Locate the cell with the specified text and output its [X, Y] center coordinate. 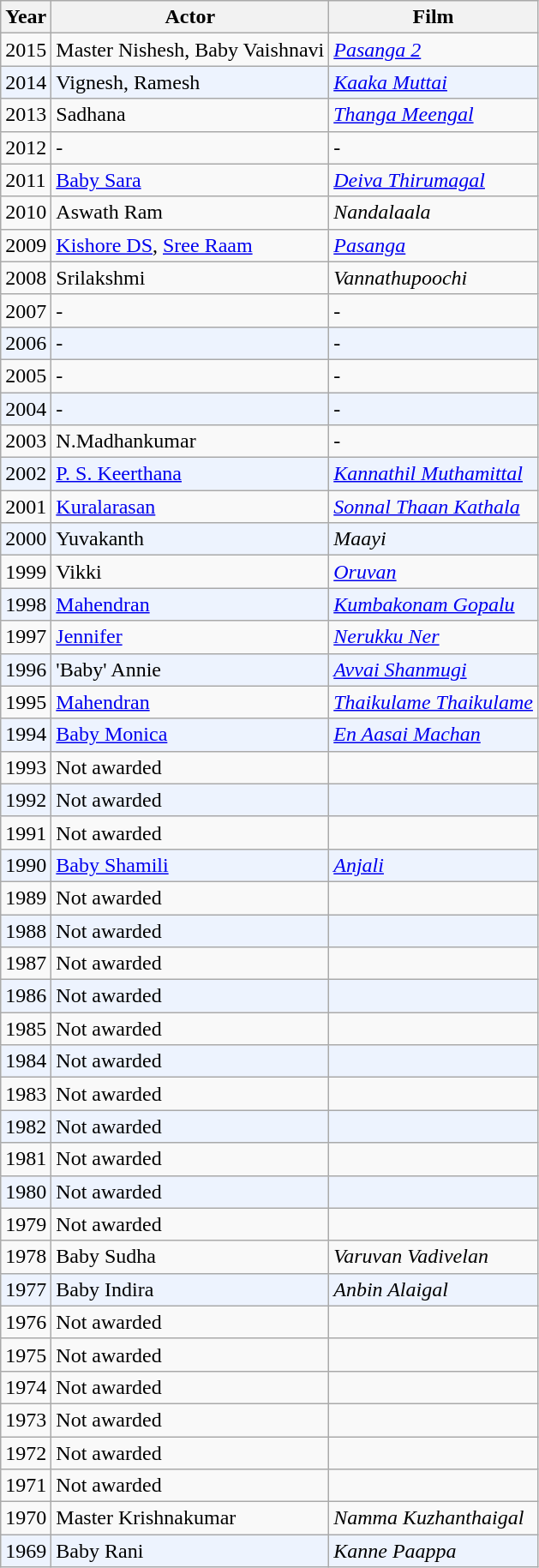
1997 [26, 637]
1986 [26, 996]
2006 [26, 343]
1976 [26, 1322]
Baby Sudha [190, 1257]
2010 [26, 213]
2007 [26, 310]
1994 [26, 735]
1993 [26, 767]
Avvai Shanmugi [434, 670]
2001 [26, 507]
1975 [26, 1355]
Nerukku Ner [434, 637]
Kannathil Muthamittal [434, 474]
Nandalaala [434, 213]
1970 [26, 1518]
1991 [26, 832]
Thaikulame Thaikulame [434, 702]
Baby Sara [190, 180]
2002 [26, 474]
Aswath Ram [190, 213]
Baby Rani [190, 1551]
2011 [26, 180]
Pasanga 2 [434, 50]
1996 [26, 670]
Kuralarasan [190, 507]
1998 [26, 604]
Kaaka Muttai [434, 82]
P. S. Keerthana [190, 474]
1981 [26, 1159]
2012 [26, 147]
1972 [26, 1453]
Master Krishnakumar [190, 1518]
Vannathupoochi [434, 278]
2013 [26, 115]
2000 [26, 539]
1971 [26, 1486]
Namma Kuzhanthaigal [434, 1518]
1988 [26, 930]
1969 [26, 1551]
Anbin Alaigal [434, 1289]
Actor [190, 17]
Deiva Thirumagal [434, 180]
1978 [26, 1257]
1974 [26, 1387]
2005 [26, 375]
1979 [26, 1224]
Sonnal Thaan Kathala [434, 507]
Vikki [190, 572]
1982 [26, 1126]
Baby Shamili [190, 865]
Anjali [434, 865]
2009 [26, 245]
2015 [26, 50]
Oruvan [434, 572]
Film [434, 17]
'Baby' Annie [190, 670]
Year [26, 17]
Vignesh, Ramesh [190, 82]
1995 [26, 702]
Thanga Meengal [434, 115]
1973 [26, 1420]
2014 [26, 82]
2008 [26, 278]
Srilakshmi [190, 278]
1984 [26, 1061]
Kishore DS, Sree Raam [190, 245]
1999 [26, 572]
1989 [26, 898]
Sadhana [190, 115]
Maayi [434, 539]
Master Nishesh, Baby Vaishnavi [190, 50]
Baby Monica [190, 735]
Baby Indira [190, 1289]
Kanne Paappa [434, 1551]
1992 [26, 800]
2003 [26, 442]
N.Madhankumar [190, 442]
2004 [26, 409]
Varuvan Vadivelan [434, 1257]
Pasanga [434, 245]
1977 [26, 1289]
Kumbakonam Gopalu [434, 604]
1985 [26, 1029]
En Aasai Machan [434, 735]
1983 [26, 1094]
1980 [26, 1192]
1990 [26, 865]
Jennifer [190, 637]
Yuvakanth [190, 539]
1987 [26, 964]
